Return the [x, y] coordinate for the center point of the cell that contains the specified text.  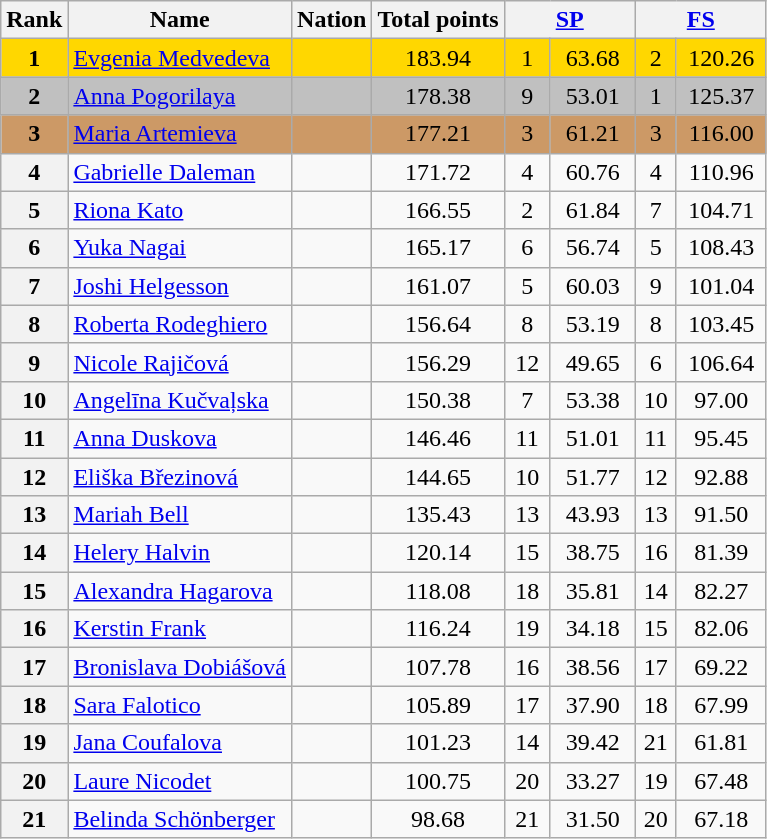
Belinda Schönberger [180, 819]
Sara Falotico [180, 705]
37.90 [592, 705]
116.00 [721, 134]
165.17 [438, 248]
120.14 [438, 553]
35.81 [592, 591]
Mariah Bell [180, 515]
49.65 [592, 362]
Laure Nicodet [180, 781]
120.26 [721, 58]
67.99 [721, 705]
FS [700, 20]
82.06 [721, 629]
177.21 [438, 134]
106.64 [721, 362]
104.71 [721, 210]
103.45 [721, 324]
95.45 [721, 438]
56.74 [592, 248]
53.38 [592, 400]
Roberta Rodeghiero [180, 324]
39.42 [592, 743]
Alexandra Hagarova [180, 591]
Helery Halvin [180, 553]
Joshi Helgesson [180, 286]
135.43 [438, 515]
Anna Pogorilaya [180, 96]
38.75 [592, 553]
156.64 [438, 324]
108.43 [721, 248]
38.56 [592, 667]
Nation [332, 20]
105.89 [438, 705]
Total points [438, 20]
60.03 [592, 286]
Kerstin Frank [180, 629]
101.04 [721, 286]
Jana Coufalova [180, 743]
Nicole Rajičová [180, 362]
101.23 [438, 743]
107.78 [438, 667]
118.08 [438, 591]
Maria Artemieva [180, 134]
51.77 [592, 477]
156.29 [438, 362]
53.01 [592, 96]
144.65 [438, 477]
110.96 [721, 172]
183.94 [438, 58]
Rank [34, 20]
146.46 [438, 438]
60.76 [592, 172]
Anna Duskova [180, 438]
100.75 [438, 781]
67.18 [721, 819]
125.37 [721, 96]
51.01 [592, 438]
61.81 [721, 743]
91.50 [721, 515]
31.50 [592, 819]
Eliška Březinová [180, 477]
69.22 [721, 667]
53.19 [592, 324]
33.27 [592, 781]
97.00 [721, 400]
161.07 [438, 286]
63.68 [592, 58]
98.68 [438, 819]
150.38 [438, 400]
SP [570, 20]
Riona Kato [180, 210]
Bronislava Dobiášová [180, 667]
116.24 [438, 629]
171.72 [438, 172]
92.88 [721, 477]
Name [180, 20]
Angelīna Kučvaļska [180, 400]
61.21 [592, 134]
81.39 [721, 553]
61.84 [592, 210]
67.48 [721, 781]
43.93 [592, 515]
Gabrielle Daleman [180, 172]
Evgenia Medvedeva [180, 58]
34.18 [592, 629]
178.38 [438, 96]
82.27 [721, 591]
Yuka Nagai [180, 248]
166.55 [438, 210]
